For the text-containing cell, return its midpoint in [X, Y] coordinate format. 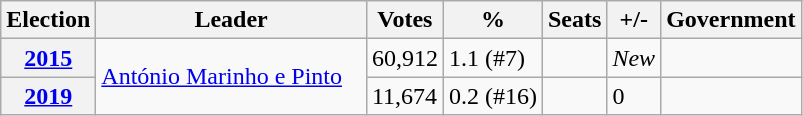
Seats [574, 20]
60,912 [404, 58]
+/- [634, 20]
António Marinho e Pinto [232, 77]
0.2 (#16) [492, 96]
Election [48, 20]
% [492, 20]
2015 [48, 58]
New [634, 58]
Leader [232, 20]
2019 [48, 96]
Votes [404, 20]
1.1 (#7) [492, 58]
Government [731, 20]
0 [634, 96]
11,674 [404, 96]
